Pinpoint the cell where the given text exists, returning its (X, Y) midpoint coordinate. 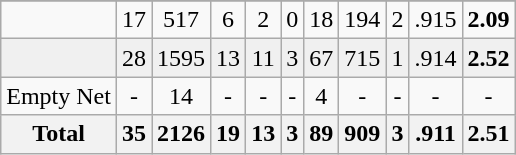
194 (362, 20)
517 (182, 20)
0 (292, 20)
2.51 (488, 134)
6 (228, 20)
Total (59, 134)
.914 (436, 58)
2.09 (488, 20)
1 (398, 58)
.911 (436, 134)
2.52 (488, 58)
35 (134, 134)
89 (322, 134)
.915 (436, 20)
28 (134, 58)
18 (322, 20)
1595 (182, 58)
Empty Net (59, 96)
67 (322, 58)
14 (182, 96)
715 (362, 58)
2126 (182, 134)
909 (362, 134)
19 (228, 134)
17 (134, 20)
11 (264, 58)
4 (322, 96)
